Determine the [X, Y] coordinate at the center of the cell enclosing the given text.  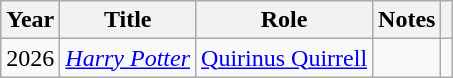
Year [30, 20]
Quirinus Quirrell [284, 58]
Role [284, 20]
2026 [30, 58]
Notes [407, 20]
Title [128, 20]
Harry Potter [128, 58]
